Capture the cell that displays the provided text and extract its (X, Y) central coordinate. 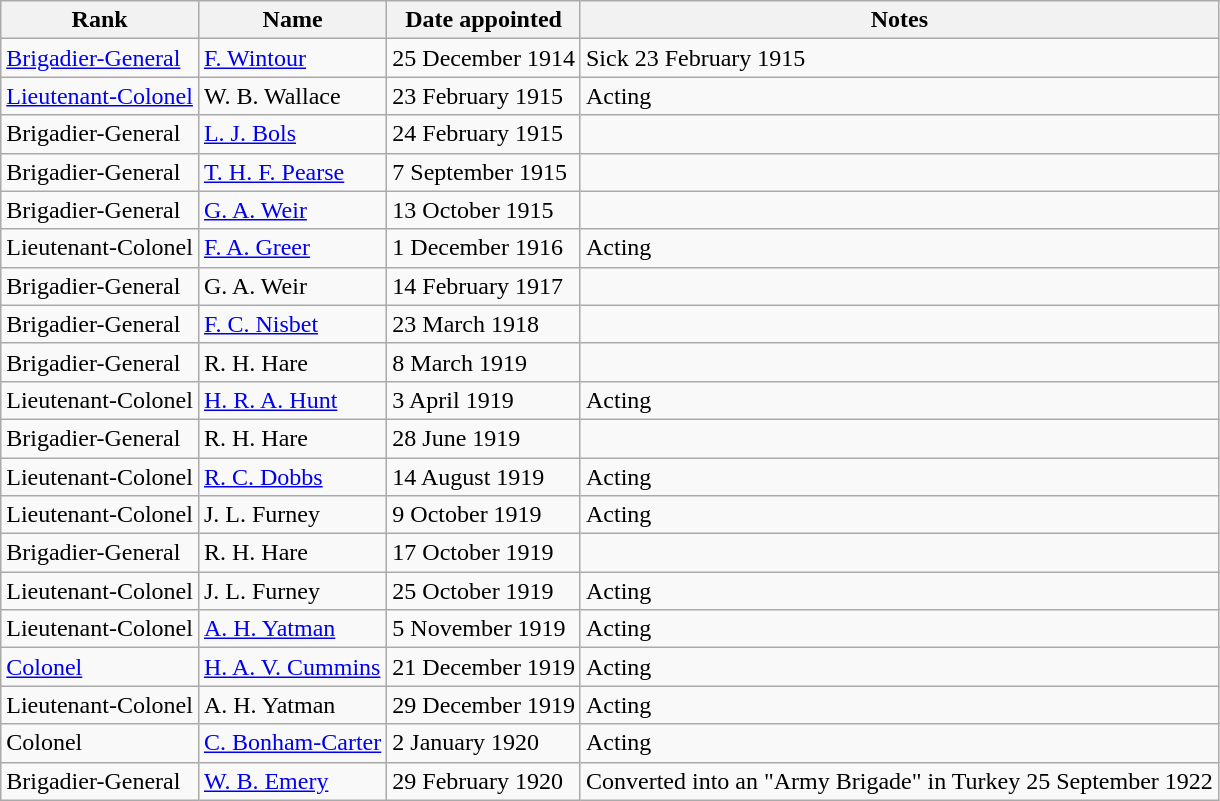
2 January 1920 (484, 743)
24 February 1915 (484, 134)
F. A. Greer (292, 248)
C. Bonham-Carter (292, 743)
23 February 1915 (484, 96)
14 August 1919 (484, 477)
17 October 1919 (484, 553)
28 June 1919 (484, 438)
Notes (899, 20)
3 April 1919 (484, 400)
H. R. A. Hunt (292, 400)
L. J. Bols (292, 134)
Rank (100, 20)
8 March 1919 (484, 362)
Sick 23 February 1915 (899, 58)
21 December 1919 (484, 667)
29 February 1920 (484, 781)
25 December 1914 (484, 58)
F. C. Nisbet (292, 324)
Name (292, 20)
14 February 1917 (484, 286)
25 October 1919 (484, 591)
W. B. Emery (292, 781)
29 December 1919 (484, 705)
23 March 1918 (484, 324)
H. A. V. Cummins (292, 667)
5 November 1919 (484, 629)
7 September 1915 (484, 172)
9 October 1919 (484, 515)
W. B. Wallace (292, 96)
F. Wintour (292, 58)
1 December 1916 (484, 248)
Converted into an "Army Brigade" in Turkey 25 September 1922 (899, 781)
T. H. F. Pearse (292, 172)
R. C. Dobbs (292, 477)
Date appointed (484, 20)
13 October 1915 (484, 210)
